Return (X, Y) of the center of cell containing provided text 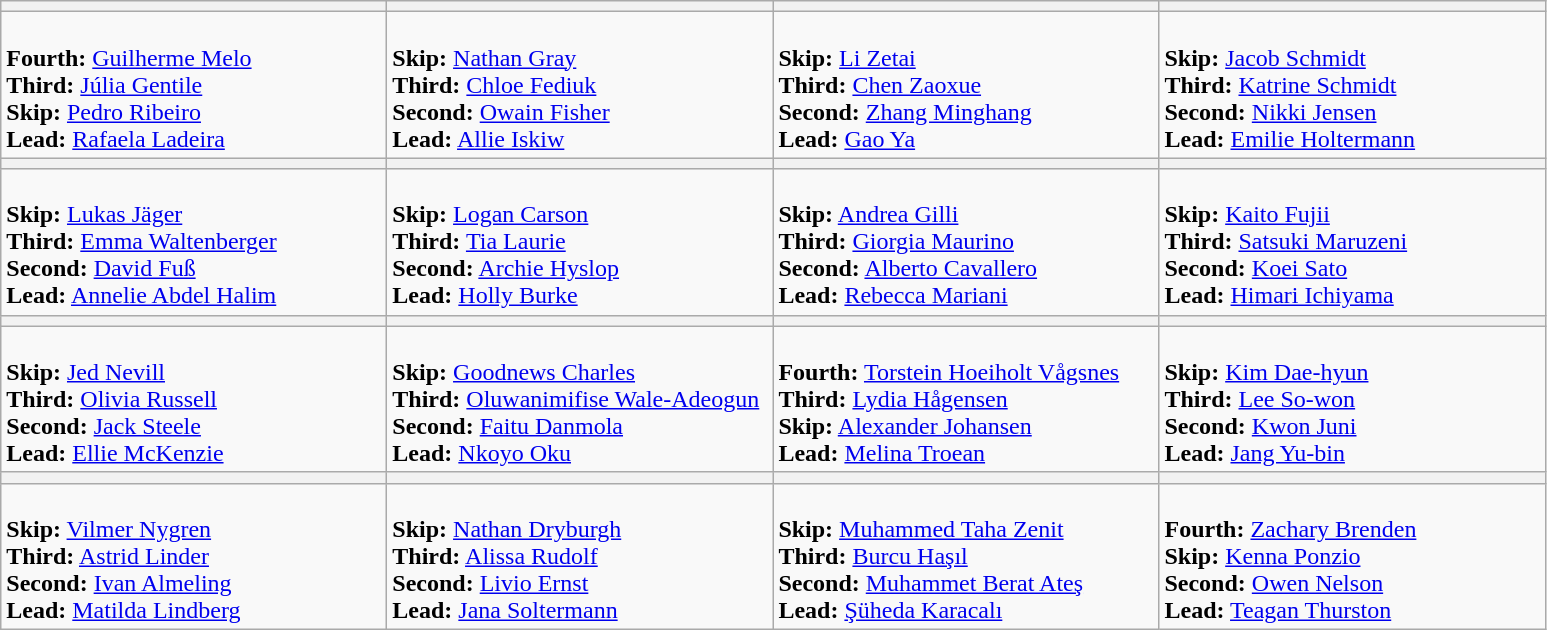
Skip: Jed Nevill Third: Olivia Russell Second: Jack Steele Lead: Ellie McKenzie (194, 399)
Skip: Goodnews Charles Third: Oluwanimifise Wale-Adeogun Second: Faitu Danmola Lead: Nkoyo Oku (580, 399)
Fourth: Guilherme Melo Third: Júlia Gentile Skip: Pedro Ribeiro Lead: Rafaela Ladeira (194, 85)
Skip: Andrea Gilli Third: Giorgia Maurino Second: Alberto Cavallero Lead: Rebecca Mariani (966, 242)
Skip: Lukas Jäger Third: Emma Waltenberger Second: David Fuß Lead: Annelie Abdel Halim (194, 242)
Skip: Nathan Gray Third: Chloe Fediuk Second: Owain Fisher Lead: Allie Iskiw (580, 85)
Skip: Kaito Fujii Third: Satsuki Maruzeni Second: Koei Sato Lead: Himari Ichiyama (1352, 242)
Fourth: Zachary Brenden Skip: Kenna Ponzio Second: Owen Nelson Lead: Teagan Thurston (1352, 556)
Skip: Vilmer Nygren Third: Astrid Linder Second: Ivan Almeling Lead: Matilda Lindberg (194, 556)
Skip: Logan Carson Third: Tia Laurie Second: Archie Hyslop Lead: Holly Burke (580, 242)
Skip: Jacob Schmidt Third: Katrine Schmidt Second: Nikki Jensen Lead: Emilie Holtermann (1352, 85)
Skip: Kim Dae-hyun Third: Lee So-won Second: Kwon Juni Lead: Jang Yu-bin (1352, 399)
Skip: Muhammed Taha Zenit Third: Burcu Haşıl Second: Muhammet Berat Ateş Lead: Şüheda Karacalı (966, 556)
Skip: Nathan Dryburgh Third: Alissa Rudolf Second: Livio Ernst Lead: Jana Soltermann (580, 556)
Skip: Li Zetai Third: Chen Zaoxue Second: Zhang Minghang Lead: Gao Ya (966, 85)
Fourth: Torstein Hoeiholt Vågsnes Third: Lydia Hågensen Skip: Alexander Johansen Lead: Melina Troean (966, 399)
